Provide the [x, y] coordinate of the cell's center where the given text is located.  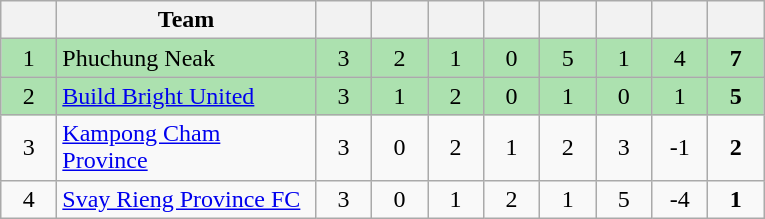
-1 [680, 148]
7 [736, 58]
-4 [680, 199]
Svay Rieng Province FC [186, 199]
Phuchung Neak [186, 58]
Build Bright United [186, 96]
Team [186, 20]
Kampong Cham Province [186, 148]
